Determine the [x, y] coordinate at the center of the cell enclosing the given text.  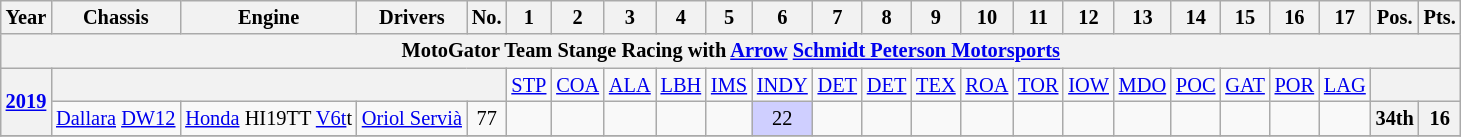
4 [681, 17]
3 [630, 17]
11 [1038, 17]
IMS [729, 85]
14 [1196, 17]
1 [528, 17]
LAG [1345, 85]
8 [886, 17]
Year [26, 17]
Engine [268, 17]
77 [487, 118]
13 [1142, 17]
10 [988, 17]
34th [1395, 118]
IOW [1088, 85]
LBH [681, 85]
ROA [988, 85]
TOR [1038, 85]
Drivers [412, 17]
TEX [936, 85]
POC [1196, 85]
2 [578, 17]
GAT [1244, 85]
Oriol Servià [412, 118]
Honda HI19TT V6tt [268, 118]
ALA [630, 85]
5 [729, 17]
POR [1294, 85]
12 [1088, 17]
STP [528, 85]
15 [1244, 17]
17 [1345, 17]
Chassis [116, 17]
MotoGator Team Stange Racing with Arrow Schmidt Peterson Motorsports [731, 51]
Pts. [1440, 17]
9 [936, 17]
6 [782, 17]
Dallara DW12 [116, 118]
COA [578, 85]
22 [782, 118]
2019 [26, 102]
No. [487, 17]
MDO [1142, 85]
INDY [782, 85]
Pos. [1395, 17]
7 [838, 17]
